For the text-containing cell, return its midpoint in (X, Y) coordinate format. 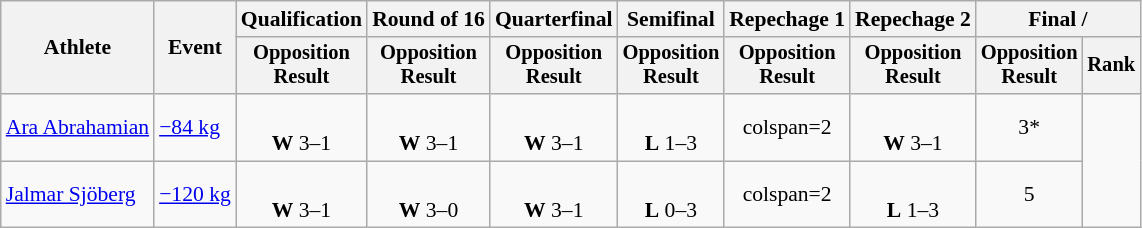
−84 kg (195, 128)
L 0–3 (672, 194)
Repechage 2 (913, 19)
3* (1030, 128)
Ara Abrahamian (78, 128)
W 3–0 (428, 194)
Qualification (302, 19)
Event (195, 48)
Athlete (78, 48)
Jalmar Sjöberg (78, 194)
5 (1030, 194)
−120 kg (195, 194)
Round of 16 (428, 19)
Repechage 1 (787, 19)
Quarterfinal (554, 19)
Semifinal (672, 19)
Final / (1058, 19)
Rank (1111, 66)
